For the text-containing cell, return its midpoint in (x, y) coordinate format. 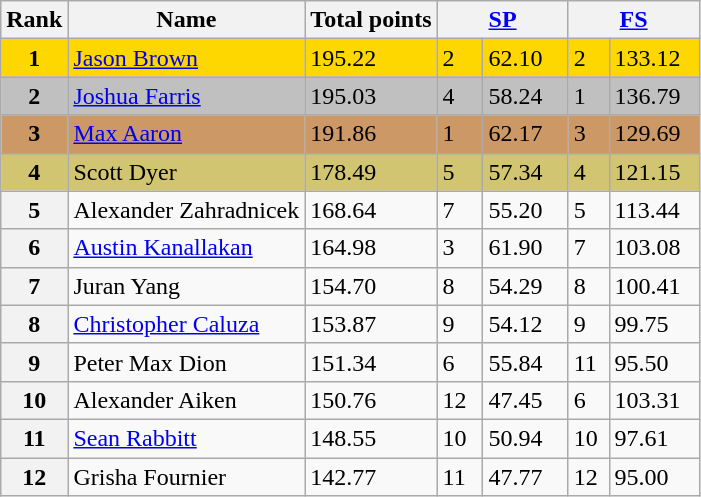
Grisha Fournier (186, 477)
54.12 (526, 324)
Juran Yang (186, 286)
Alexander Zahradnicek (186, 210)
195.22 (371, 58)
Joshua Farris (186, 96)
58.24 (526, 96)
Austin Kanallakan (186, 248)
121.15 (654, 172)
47.45 (526, 400)
164.98 (371, 248)
103.31 (654, 400)
168.64 (371, 210)
50.94 (526, 438)
154.70 (371, 286)
55.20 (526, 210)
Alexander Aiken (186, 400)
Max Aaron (186, 134)
191.86 (371, 134)
Peter Max Dion (186, 362)
99.75 (654, 324)
103.08 (654, 248)
178.49 (371, 172)
97.61 (654, 438)
54.29 (526, 286)
95.00 (654, 477)
129.69 (654, 134)
Sean Rabbitt (186, 438)
55.84 (526, 362)
151.34 (371, 362)
195.03 (371, 96)
61.90 (526, 248)
SP (502, 20)
148.55 (371, 438)
153.87 (371, 324)
62.17 (526, 134)
95.50 (654, 362)
Scott Dyer (186, 172)
Name (186, 20)
136.79 (654, 96)
133.12 (654, 58)
FS (634, 20)
57.34 (526, 172)
142.77 (371, 477)
Total points (371, 20)
47.77 (526, 477)
100.41 (654, 286)
150.76 (371, 400)
113.44 (654, 210)
Christopher Caluza (186, 324)
Rank (34, 20)
Jason Brown (186, 58)
62.10 (526, 58)
